Capture the cell that displays the provided text and extract its [x, y] central coordinate. 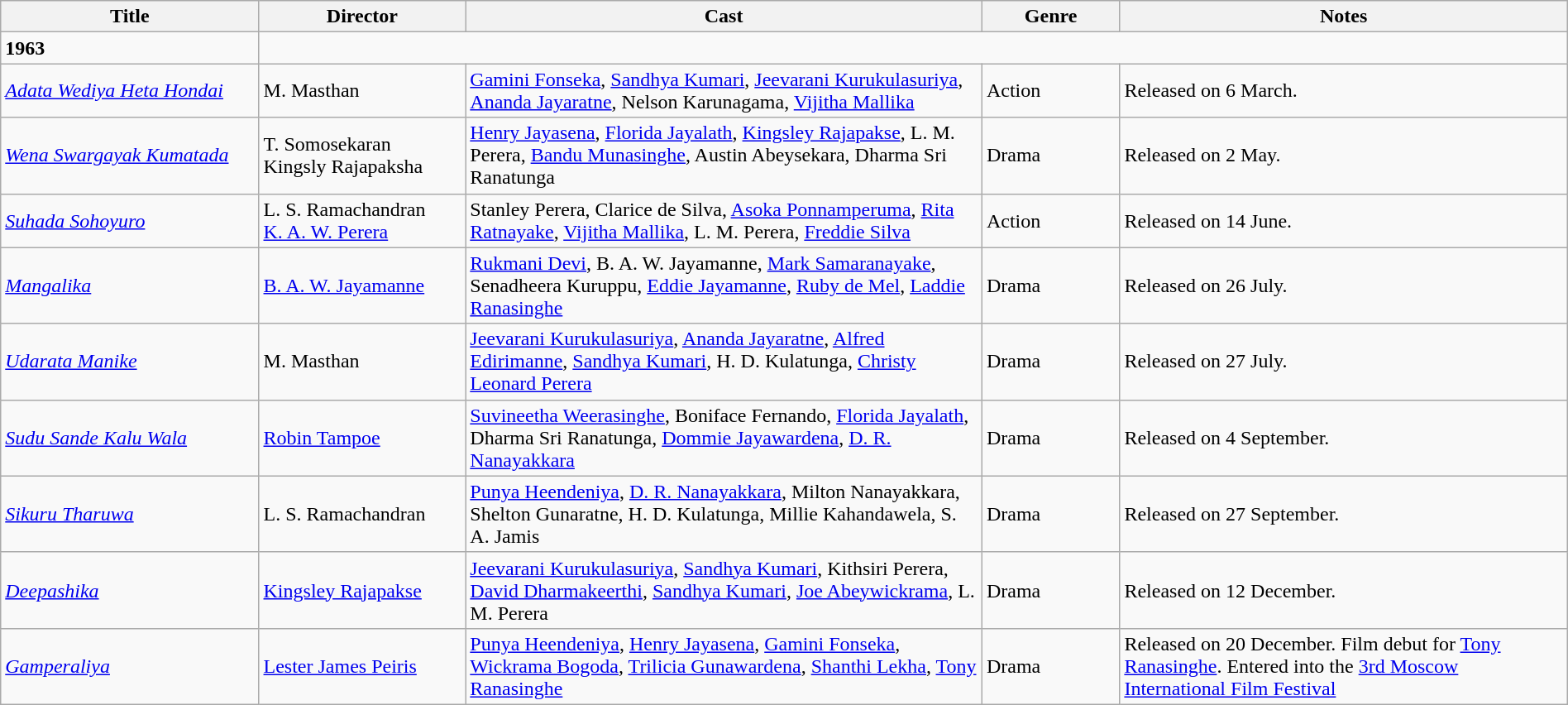
Udarata Manike [130, 362]
Suhada Sohoyuro [130, 220]
L. S. Ramachandran [362, 514]
Released on 12 December. [1343, 590]
Cast [724, 17]
Genre [1050, 17]
Jeevarani Kurukulasuriya, Ananda Jayaratne, Alfred Edirimanne, Sandhya Kumari, H. D. Kulatunga, Christy Leonard Perera [724, 362]
Stanley Perera, Clarice de Silva, Asoka Ponnamperuma, Rita Ratnayake, Vijitha Mallika, L. M. Perera, Freddie Silva [724, 220]
Adata Wediya Heta Hondai [130, 91]
Released on 27 September. [1343, 514]
Wena Swargayak Kumatada [130, 156]
Released on 27 July. [1343, 362]
Jeevarani Kurukulasuriya, Sandhya Kumari, Kithsiri Perera, David Dharmakeerthi, Sandhya Kumari, Joe Abeywickrama, L. M. Perera [724, 590]
1963 [130, 48]
L. S. Ramachandran K. A. W. Perera [362, 220]
Kingsley Rajapakse [362, 590]
Mangalika [130, 285]
Released on 14 June. [1343, 220]
B. A. W. Jayamanne [362, 285]
T. Somosekaran Kingsly Rajapaksha [362, 156]
Punya Heendeniya, D. R. Nanayakkara, Milton Nanayakkara, Shelton Gunaratne, H. D. Kulatunga, Millie Kahandawela, S. A. Jamis [724, 514]
Rukmani Devi, B. A. W. Jayamanne, Mark Samaranayake, Senadheera Kuruppu, Eddie Jayamanne, Ruby de Mel, Laddie Ranasinghe [724, 285]
Released on 26 July. [1343, 285]
Released on 4 September. [1343, 438]
Punya Heendeniya, Henry Jayasena, Gamini Fonseka, Wickrama Bogoda, Trilicia Gunawardena, Shanthi Lekha, Tony Ranasinghe [724, 666]
Gamini Fonseka, Sandhya Kumari, Jeevarani Kurukulasuriya, Ananda Jayaratne, Nelson Karunagama, Vijitha Mallika [724, 91]
Director [362, 17]
Sikuru Tharuwa [130, 514]
Released on 20 December. Film debut for Tony Ranasinghe. Entered into the 3rd Moscow International Film Festival [1343, 666]
Henry Jayasena, Florida Jayalath, Kingsley Rajapakse, L. M. Perera, Bandu Munasinghe, Austin Abeysekara, Dharma Sri Ranatunga [724, 156]
Robin Tampoe [362, 438]
Suvineetha Weerasinghe, Boniface Fernando, Florida Jayalath, Dharma Sri Ranatunga, Dommie Jayawardena, D. R. Nanayakkara [724, 438]
Gamperaliya [130, 666]
Released on 6 March. [1343, 91]
Sudu Sande Kalu Wala [130, 438]
Released on 2 May. [1343, 156]
Lester James Peiris [362, 666]
Notes [1343, 17]
Deepashika [130, 590]
Title [130, 17]
